Locate the cell with the specified text and output its (X, Y) center coordinate. 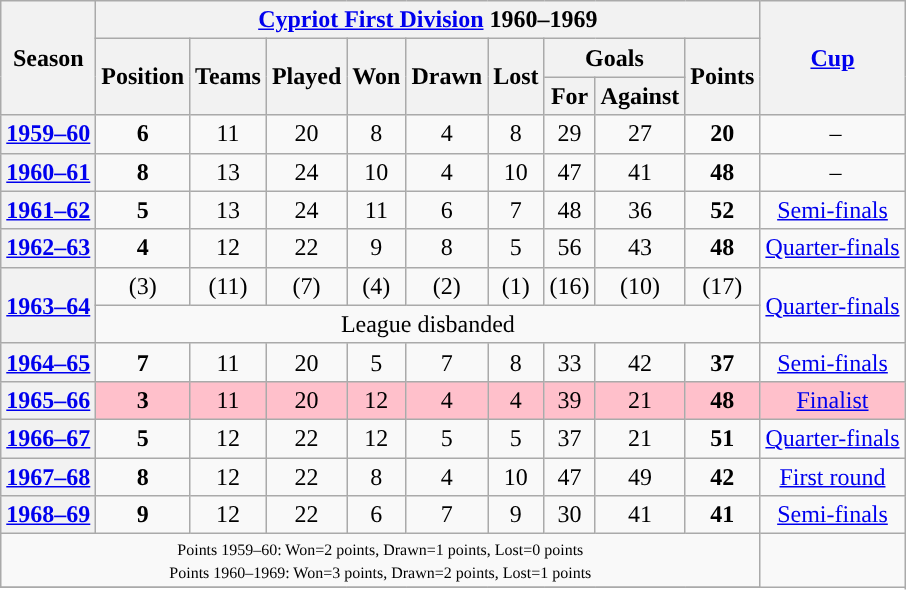
For (570, 96)
49 (640, 477)
30 (570, 515)
33 (570, 362)
(17) (722, 286)
Points 1959–60: Won=2 points, Drawn=1 points, Lost=0 points Points 1960–1969: Won=3 points, Drawn=2 points, Lost=1 points (380, 561)
Played (306, 77)
1963–64 (48, 305)
(1) (516, 286)
(16) (570, 286)
First round (832, 477)
Lost (516, 77)
Cypriot First Division 1960–1969 (428, 20)
Goals (614, 58)
1960–61 (48, 172)
Against (640, 96)
League disbanded (428, 324)
Points (722, 77)
Won (376, 77)
Position (143, 77)
1964–65 (48, 362)
(10) (640, 286)
3 (143, 400)
(4) (376, 286)
(7) (306, 286)
51 (722, 438)
29 (570, 134)
Drawn (447, 77)
56 (570, 248)
Cup (832, 58)
1968–69 (48, 515)
1962–63 (48, 248)
(2) (447, 286)
Season (48, 58)
(3) (143, 286)
52 (722, 210)
36 (640, 210)
1965–66 (48, 400)
Finalist (832, 400)
1961–62 (48, 210)
1959–60 (48, 134)
1966–67 (48, 438)
43 (640, 248)
(11) (228, 286)
1967–68 (48, 477)
39 (570, 400)
Teams (228, 77)
27 (640, 134)
